From the cell containing the given text, extract its center point as (X, Y) coordinate. 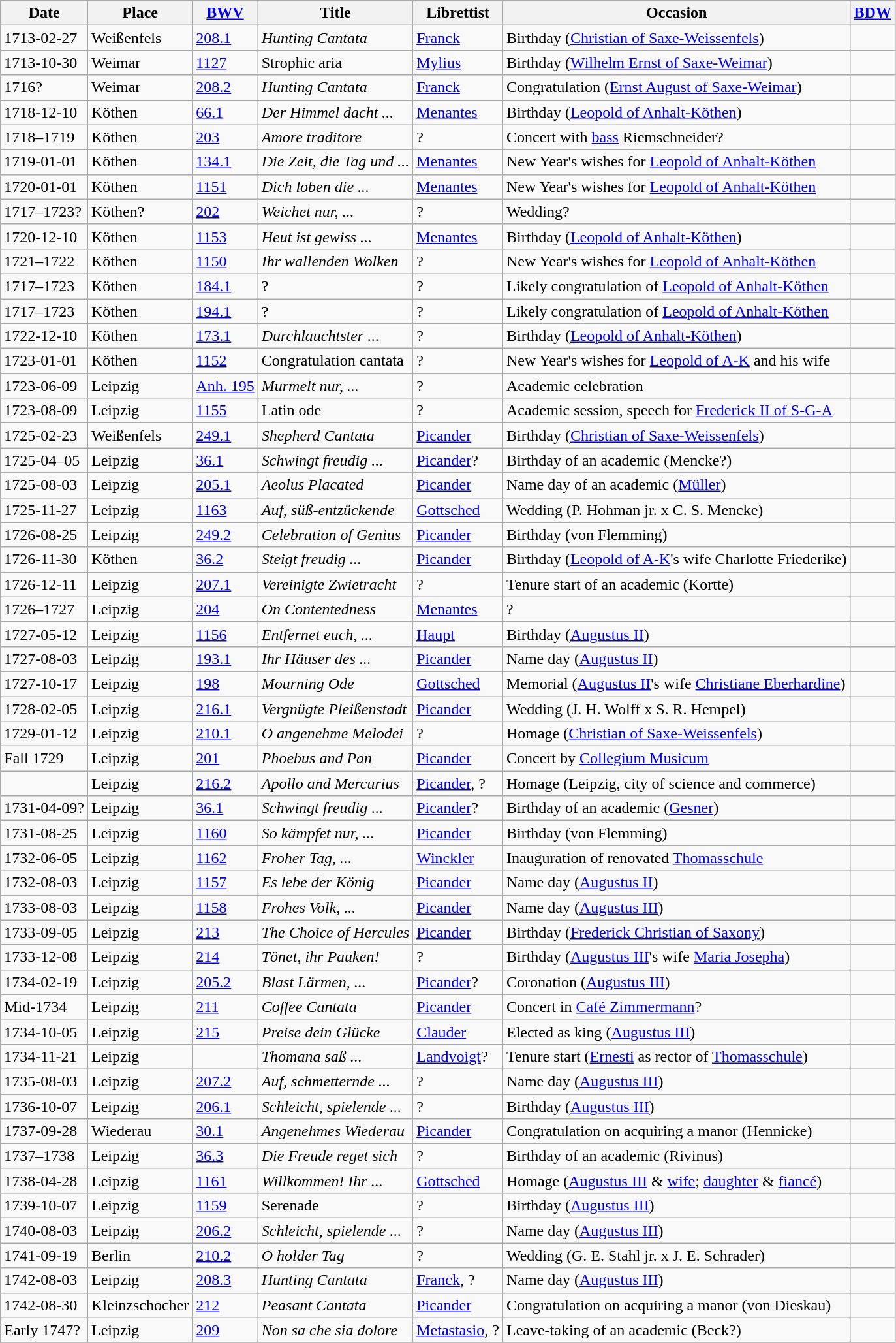
Peasant Cantata (335, 1305)
Birthday (Augustus II) (676, 634)
Birthday (Frederick Christian of Saxony) (676, 932)
201 (225, 759)
36.2 (225, 560)
210.1 (225, 734)
1155 (225, 411)
Coffee Cantata (335, 1007)
212 (225, 1305)
193.1 (225, 659)
Birthday of an academic (Rivinus) (676, 1156)
Winckler (458, 858)
1152 (225, 361)
1725-11-27 (44, 510)
Place (140, 13)
1739-10-07 (44, 1206)
Wedding (P. Hohman jr. x C. S. Mencke) (676, 510)
198 (225, 684)
Serenade (335, 1206)
1726-12-11 (44, 584)
249.2 (225, 535)
Thomana saß ... (335, 1056)
Tenure start (Ernesti as rector of Thomasschule) (676, 1056)
Leave-taking of an academic (Beck?) (676, 1330)
Berlin (140, 1256)
1742-08-03 (44, 1280)
1733-12-08 (44, 957)
Picander, ? (458, 783)
Entfernet euch, ... (335, 634)
204 (225, 609)
1720-12-10 (44, 236)
Auf, süß-entzückende (335, 510)
1732-08-03 (44, 883)
1742-08-30 (44, 1305)
Blast Lärmen, ... (335, 982)
Der Himmel dacht ... (335, 112)
216.2 (225, 783)
Mid-1734 (44, 1007)
So kämpfet nur, ... (335, 833)
Congratulation on acquiring a manor (von Dieskau) (676, 1305)
134.1 (225, 162)
1734-10-05 (44, 1032)
184.1 (225, 286)
Mylius (458, 63)
Memorial (Augustus II's wife Christiane Eberhardine) (676, 684)
Ihr Häuser des ... (335, 659)
1737–1738 (44, 1156)
Celebration of Genius (335, 535)
Clauder (458, 1032)
208.1 (225, 38)
203 (225, 137)
Wedding (G. E. Stahl jr. x J. E. Schrader) (676, 1256)
1733-09-05 (44, 932)
Auf, schmetternde ... (335, 1081)
1725-02-23 (44, 435)
Congratulation cantata (335, 361)
1738-04-28 (44, 1181)
Die Freude reget sich (335, 1156)
O angenehme Melodei (335, 734)
1722-12-10 (44, 336)
Congratulation (Ernst August of Saxe-Weimar) (676, 87)
Birthday (Leopold of A-K's wife Charlotte Friederike) (676, 560)
208.3 (225, 1280)
New Year's wishes for Leopold of A-K and his wife (676, 361)
1734-11-21 (44, 1056)
1151 (225, 187)
1733-08-03 (44, 908)
Angenehmes Wiederau (335, 1131)
Metastasio, ? (458, 1330)
Froher Tag, ... (335, 858)
1728-02-05 (44, 708)
Name day of an academic (Müller) (676, 485)
206.2 (225, 1231)
1713-10-30 (44, 63)
Willkommen! Ihr ... (335, 1181)
1157 (225, 883)
1156 (225, 634)
Landvoigt? (458, 1056)
1725-04–05 (44, 460)
208.2 (225, 87)
1734-02-19 (44, 982)
214 (225, 957)
211 (225, 1007)
1162 (225, 858)
Non sa che sia dolore (335, 1330)
1127 (225, 63)
Tönet, ihr Pauken! (335, 957)
Kleinzschocher (140, 1305)
1737-09-28 (44, 1131)
1735-08-03 (44, 1081)
Haupt (458, 634)
1731-08-25 (44, 833)
1163 (225, 510)
1726-11-30 (44, 560)
Shepherd Cantata (335, 435)
1731-04-09? (44, 808)
1161 (225, 1181)
Ihr wallenden Wolken (335, 261)
205.1 (225, 485)
Strophic aria (335, 63)
1736-10-07 (44, 1107)
Congratulation on acquiring a manor (Hennicke) (676, 1131)
Occasion (676, 13)
Fall 1729 (44, 759)
O holder Tag (335, 1256)
66.1 (225, 112)
1160 (225, 833)
215 (225, 1032)
Early 1747? (44, 1330)
Vergnügte Pleißenstadt (335, 708)
Vereinigte Zwietracht (335, 584)
Durchlauchtster ... (335, 336)
205.2 (225, 982)
Weichet nur, ... (335, 212)
Apollo and Mercurius (335, 783)
Birthday of an academic (Mencke?) (676, 460)
Concert in Café Zimmermann? (676, 1007)
Birthday (Augustus III's wife Maria Josepha) (676, 957)
1740-08-03 (44, 1231)
Phoebus and Pan (335, 759)
216.1 (225, 708)
207.1 (225, 584)
Title (335, 13)
Wedding? (676, 212)
1718-12-10 (44, 112)
206.1 (225, 1107)
202 (225, 212)
Homage (Christian of Saxe-Weissenfels) (676, 734)
1741-09-19 (44, 1256)
Birthday (Wilhelm Ernst of Saxe-Weimar) (676, 63)
30.1 (225, 1131)
249.1 (225, 435)
Murmelt nur, ... (335, 386)
1158 (225, 908)
1723-08-09 (44, 411)
1723-01-01 (44, 361)
Academic celebration (676, 386)
1727-05-12 (44, 634)
Mourning Ode (335, 684)
1719-01-01 (44, 162)
Coronation (Augustus III) (676, 982)
Homage (Leipzig, city of science and commerce) (676, 783)
Elected as king (Augustus III) (676, 1032)
173.1 (225, 336)
Latin ode (335, 411)
Es lebe der König (335, 883)
1721–1722 (44, 261)
Librettist (458, 13)
Concert by Collegium Musicum (676, 759)
Preise dein Glücke (335, 1032)
1732-06-05 (44, 858)
Concert with bass Riemschneider? (676, 137)
Aeolus Placated (335, 485)
Die Zeit, die Tag und ... (335, 162)
Inauguration of renovated Thomasschule (676, 858)
BWV (225, 13)
Date (44, 13)
1727-10-17 (44, 684)
Wedding (J. H. Wolff x S. R. Hempel) (676, 708)
Amore traditore (335, 137)
1713-02-27 (44, 38)
Birthday of an academic (Gesner) (676, 808)
1727-08-03 (44, 659)
1723-06-09 (44, 386)
Franck, ? (458, 1280)
Heut ist gewiss ... (335, 236)
Academic session, speech for Frederick II of S-G-A (676, 411)
1726–1727 (44, 609)
1717–1723? (44, 212)
1726-08-25 (44, 535)
Frohes Volk, ... (335, 908)
194.1 (225, 311)
213 (225, 932)
1720-01-01 (44, 187)
Homage (Augustus III & wife; daughter & fiancé) (676, 1181)
Tenure start of an academic (Kortte) (676, 584)
The Choice of Hercules (335, 932)
207.2 (225, 1081)
Steigt freudig ... (335, 560)
BDW (873, 13)
1159 (225, 1206)
1153 (225, 236)
1725-08-03 (44, 485)
Köthen? (140, 212)
1716? (44, 87)
1729-01-12 (44, 734)
210.2 (225, 1256)
36.3 (225, 1156)
On Contentedness (335, 609)
Dich loben die ... (335, 187)
1718–1719 (44, 137)
209 (225, 1330)
Anh. 195 (225, 386)
1150 (225, 261)
Wiederau (140, 1131)
